Capture the cell that displays the provided text and extract its (X, Y) central coordinate. 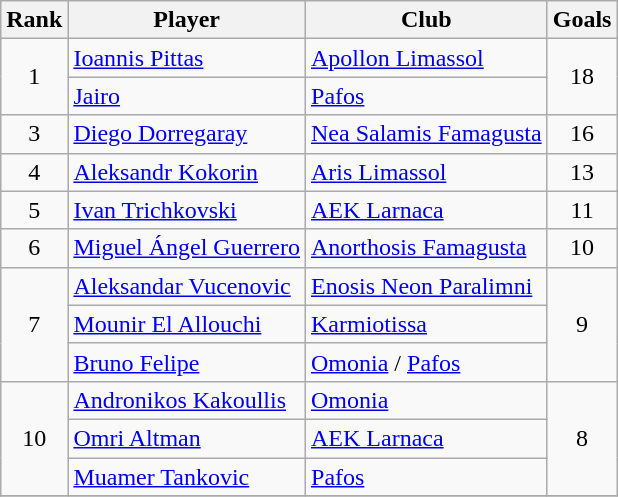
Diego Dorregaray (187, 134)
Omonia (427, 400)
9 (582, 324)
7 (34, 324)
Enosis Neon Paralimni (427, 286)
Jairo (187, 96)
Goals (582, 20)
Ivan Trichkovski (187, 210)
Bruno Felipe (187, 362)
Anorthosis Famagusta (427, 248)
Player (187, 20)
11 (582, 210)
Ioannis Pittas (187, 58)
Aleksandr Kokorin (187, 172)
Rank (34, 20)
13 (582, 172)
Omonia / Pafos (427, 362)
Miguel Ángel Guerrero (187, 248)
18 (582, 77)
4 (34, 172)
5 (34, 210)
Mounir El Allouchi (187, 324)
1 (34, 77)
Omri Altman (187, 438)
Apollon Limassol (427, 58)
3 (34, 134)
6 (34, 248)
Muamer Tankovic (187, 477)
Karmiotissa (427, 324)
Aris Limassol (427, 172)
16 (582, 134)
8 (582, 438)
Aleksandar Vucenovic (187, 286)
Nea Salamis Famagusta (427, 134)
Club (427, 20)
Andronikos Kakoullis (187, 400)
